Output the [x, y] coordinate of the center of the cell containing the given text.  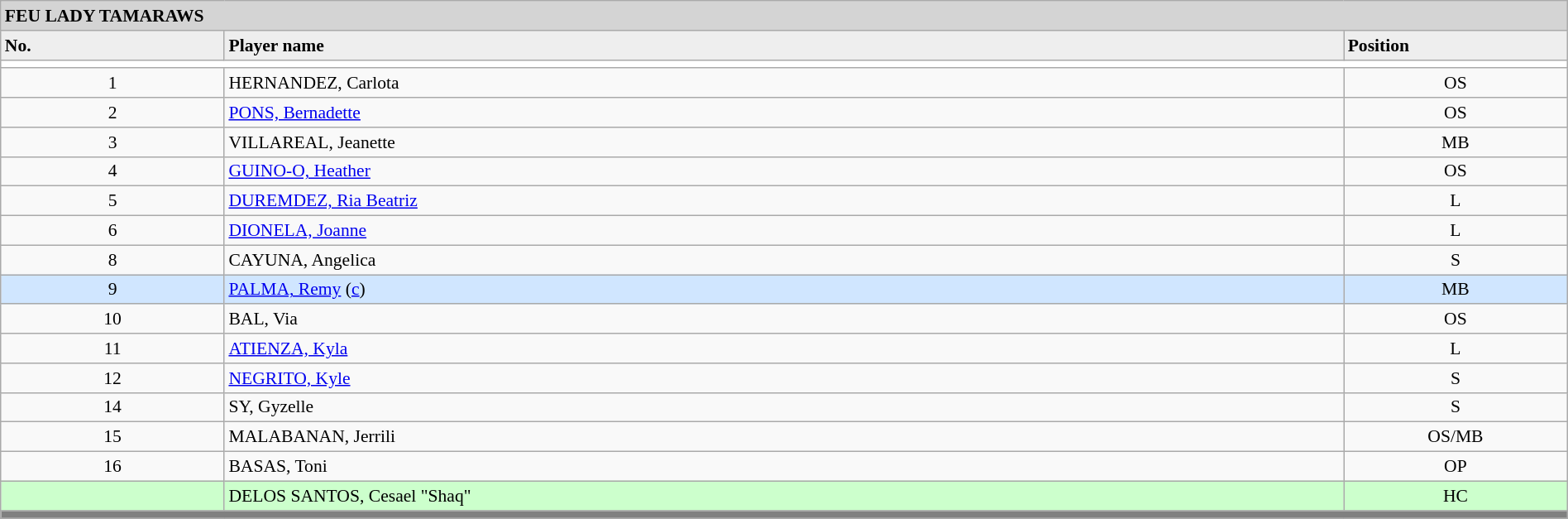
FEU LADY TAMARAWS [784, 16]
No. [112, 46]
BAL, Via [784, 320]
HC [1456, 496]
ATIENZA, Kyla [784, 348]
Player name [784, 46]
GUINO-O, Heather [784, 171]
10 [112, 320]
NEGRITO, Kyle [784, 378]
DIONELA, Joanne [784, 231]
PALMA, Remy (c) [784, 290]
HERNANDEZ, Carlota [784, 84]
12 [112, 378]
14 [112, 407]
5 [112, 201]
MALABANAN, Jerrili [784, 437]
OS/MB [1456, 437]
6 [112, 231]
9 [112, 290]
1 [112, 84]
CAYUNA, Angelica [784, 260]
SY, Gyzelle [784, 407]
8 [112, 260]
OP [1456, 467]
Position [1456, 46]
15 [112, 437]
2 [112, 113]
DUREMDEZ, Ria Beatriz [784, 201]
DELOS SANTOS, Cesael "Shaq" [784, 496]
VILLAREAL, Jeanette [784, 142]
PONS, Bernadette [784, 113]
11 [112, 348]
16 [112, 467]
BASAS, Toni [784, 467]
4 [112, 171]
3 [112, 142]
